Return [X, Y] of the center of cell containing provided text 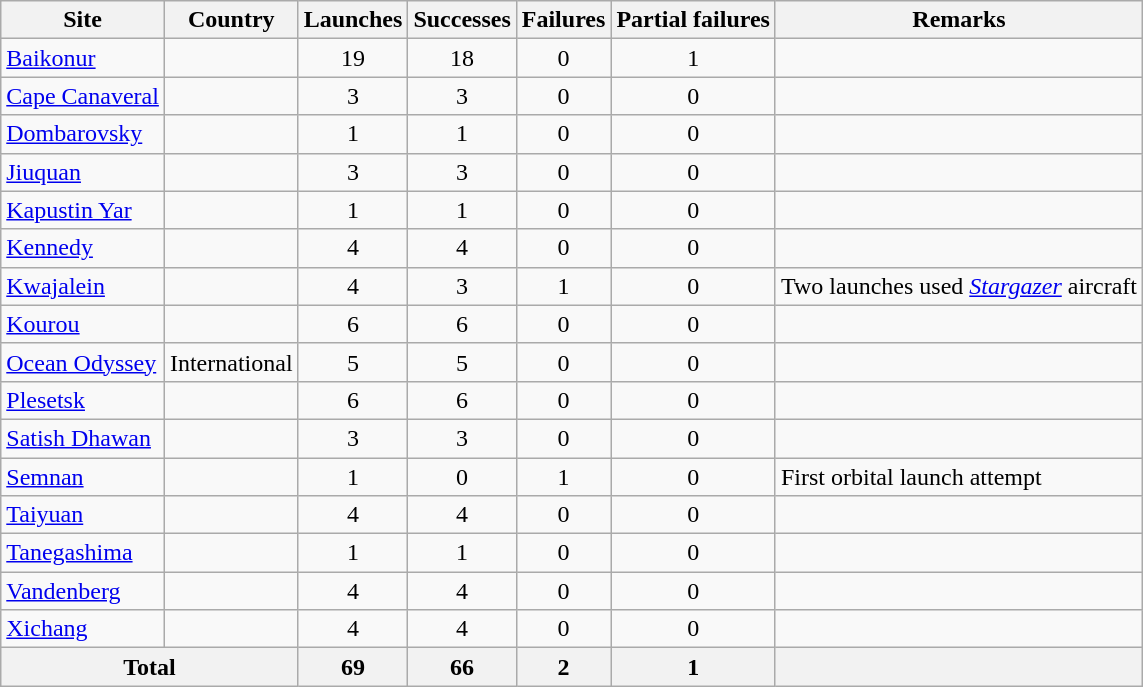
Satish Dhawan [83, 438]
Partial failures [694, 20]
Two launches used Stargazer aircraft [958, 286]
Kwajalein [83, 286]
Failures [564, 20]
Tanegashima [83, 553]
First orbital launch attempt [958, 477]
Successes [462, 20]
Vandenberg [83, 591]
Kapustin Yar [83, 210]
Semnan [83, 477]
Dombarovsky [83, 134]
Taiyuan [83, 515]
Xichang [83, 629]
66 [462, 667]
Country [231, 20]
18 [462, 58]
Baikonur [83, 58]
Remarks [958, 20]
Total [150, 667]
69 [353, 667]
International [231, 362]
Kennedy [83, 248]
Kourou [83, 324]
Launches [353, 20]
Jiuquan [83, 172]
2 [564, 667]
Cape Canaveral [83, 96]
19 [353, 58]
Ocean Odyssey [83, 362]
Site [83, 20]
Plesetsk [83, 400]
